Extract the [x, y] coordinate from the center of the cell holding the provided text.  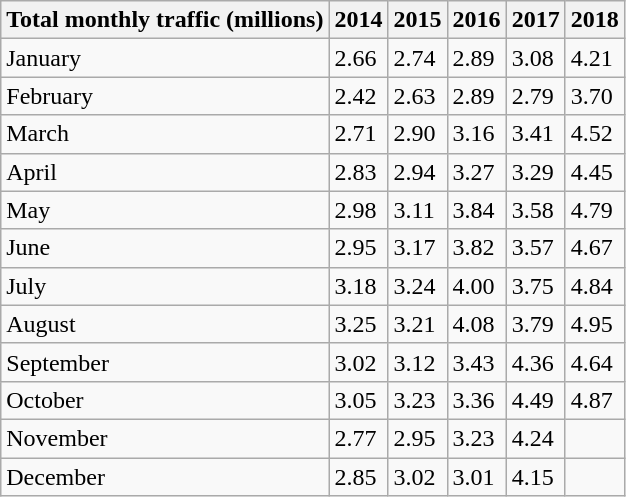
March [165, 134]
April [165, 172]
February [165, 96]
2.66 [358, 58]
Total monthly traffic (millions) [165, 20]
4.52 [594, 134]
4.79 [594, 210]
November [165, 438]
3.17 [418, 248]
August [165, 324]
3.70 [594, 96]
3.36 [476, 400]
4.95 [594, 324]
3.21 [418, 324]
3.58 [536, 210]
4.21 [594, 58]
4.24 [536, 438]
May [165, 210]
4.84 [594, 286]
3.11 [418, 210]
3.43 [476, 362]
December [165, 477]
October [165, 400]
2015 [418, 20]
3.41 [536, 134]
2.42 [358, 96]
4.45 [594, 172]
4.67 [594, 248]
3.08 [536, 58]
3.16 [476, 134]
3.05 [358, 400]
2.83 [358, 172]
2.98 [358, 210]
2018 [594, 20]
2014 [358, 20]
2.94 [418, 172]
2.74 [418, 58]
2.77 [358, 438]
2016 [476, 20]
2.79 [536, 96]
4.00 [476, 286]
3.24 [418, 286]
January [165, 58]
3.01 [476, 477]
2.85 [358, 477]
3.75 [536, 286]
4.64 [594, 362]
4.49 [536, 400]
2.63 [418, 96]
4.36 [536, 362]
3.29 [536, 172]
2017 [536, 20]
4.15 [536, 477]
2.71 [358, 134]
3.57 [536, 248]
4.87 [594, 400]
July [165, 286]
3.82 [476, 248]
3.25 [358, 324]
3.12 [418, 362]
2.90 [418, 134]
4.08 [476, 324]
3.18 [358, 286]
June [165, 248]
3.79 [536, 324]
3.27 [476, 172]
3.84 [476, 210]
September [165, 362]
